Scan for the cell matching the given text and deliver its [x, y] coordinate at center. 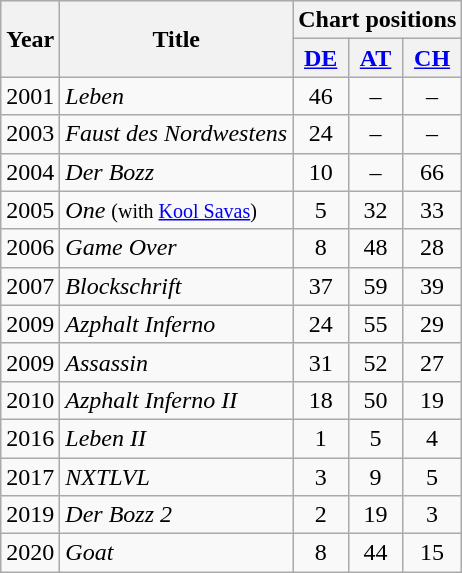
44 [376, 553]
2020 [30, 553]
31 [321, 362]
33 [432, 210]
66 [432, 172]
29 [432, 324]
DE [321, 58]
NXTLVL [176, 477]
2019 [30, 515]
AT [376, 58]
One (with Kool Savas) [176, 210]
59 [376, 286]
Azphalt Inferno II [176, 400]
2016 [30, 438]
Leben [176, 96]
55 [376, 324]
2003 [30, 134]
Leben II [176, 438]
Goat [176, 553]
Chart positions [378, 20]
CH [432, 58]
Title [176, 39]
Faust des Nordwestens [176, 134]
32 [376, 210]
2017 [30, 477]
Der Bozz [176, 172]
37 [321, 286]
2001 [30, 96]
2004 [30, 172]
Der Bozz 2 [176, 515]
Game Over [176, 248]
Year [30, 39]
39 [432, 286]
2005 [30, 210]
2 [321, 515]
9 [376, 477]
48 [376, 248]
18 [321, 400]
15 [432, 553]
50 [376, 400]
28 [432, 248]
Assassin [176, 362]
27 [432, 362]
Azphalt Inferno [176, 324]
1 [321, 438]
2006 [30, 248]
52 [376, 362]
4 [432, 438]
2010 [30, 400]
Blockschrift [176, 286]
2007 [30, 286]
10 [321, 172]
46 [321, 96]
